Return (X, Y) of the center of cell containing provided text 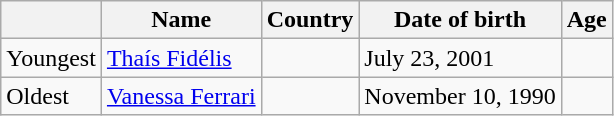
Vanessa Ferrari (181, 96)
Youngest (52, 58)
November 10, 1990 (460, 96)
Thaís Fidélis (181, 58)
Date of birth (460, 20)
Oldest (52, 96)
Country (310, 20)
Name (181, 20)
July 23, 2001 (460, 58)
Age (586, 20)
